Find where the given text appears and provide that cell's center as [x, y] coordinate. 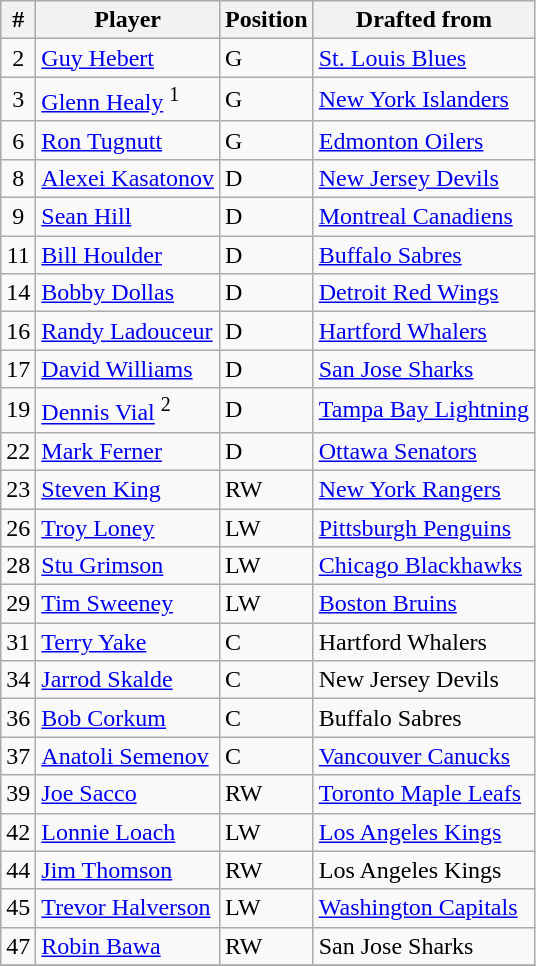
17 [18, 369]
28 [18, 566]
Jim Thomson [128, 870]
New York Rangers [424, 489]
Dennis Vial 2 [128, 410]
9 [18, 217]
42 [18, 832]
Washington Capitals [424, 908]
Mark Ferner [128, 451]
Sean Hill [128, 217]
11 [18, 255]
Jarrod Skalde [128, 680]
Bob Corkum [128, 718]
Bobby Dollas [128, 293]
Glenn Healy 1 [128, 100]
34 [18, 680]
Position [266, 20]
6 [18, 140]
Joe Sacco [128, 794]
New York Islanders [424, 100]
16 [18, 331]
Boston Bruins [424, 604]
31 [18, 642]
St. Louis Blues [424, 58]
Terry Yake [128, 642]
Troy Loney [128, 528]
Ottawa Senators [424, 451]
2 [18, 58]
22 [18, 451]
36 [18, 718]
Anatoli Semenov [128, 756]
29 [18, 604]
Tim Sweeney [128, 604]
3 [18, 100]
23 [18, 489]
Lonnie Loach [128, 832]
Toronto Maple Leafs [424, 794]
47 [18, 946]
Trevor Halverson [128, 908]
Edmonton Oilers [424, 140]
Drafted from [424, 20]
Chicago Blackhawks [424, 566]
Bill Houlder [128, 255]
Stu Grimson [128, 566]
Alexei Kasatonov [128, 178]
Robin Bawa [128, 946]
Detroit Red Wings [424, 293]
44 [18, 870]
Montreal Canadiens [424, 217]
26 [18, 528]
14 [18, 293]
Vancouver Canucks [424, 756]
45 [18, 908]
Randy Ladouceur [128, 331]
# [18, 20]
Player [128, 20]
Ron Tugnutt [128, 140]
39 [18, 794]
Guy Hebert [128, 58]
Tampa Bay Lightning [424, 410]
Pittsburgh Penguins [424, 528]
8 [18, 178]
Steven King [128, 489]
19 [18, 410]
David Williams [128, 369]
37 [18, 756]
